Pinpoint the cell where the given text exists, returning its [X, Y] midpoint coordinate. 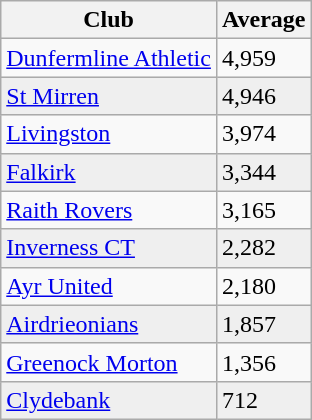
Club [109, 20]
3,344 [264, 172]
Falkirk [109, 172]
4,946 [264, 96]
1,857 [264, 324]
Livingston [109, 134]
1,356 [264, 362]
St Mirren [109, 96]
Airdrieonians [109, 324]
Ayr United [109, 286]
2,180 [264, 286]
4,959 [264, 58]
Dunfermline Athletic [109, 58]
3,974 [264, 134]
Inverness CT [109, 248]
2,282 [264, 248]
Raith Rovers [109, 210]
712 [264, 400]
3,165 [264, 210]
Greenock Morton [109, 362]
Clydebank [109, 400]
Average [264, 20]
